Return the [x, y] coordinate for the center point of the cell that contains the specified text.  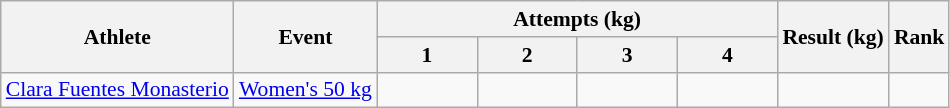
Result (kg) [832, 36]
4 [727, 55]
2 [527, 55]
Rank [920, 36]
Women's 50 kg [306, 90]
Attempts (kg) [577, 19]
Clara Fuentes Monasterio [118, 90]
Athlete [118, 36]
Event [306, 36]
3 [627, 55]
1 [427, 55]
